From the cell containing the given text, extract its center point as [x, y] coordinate. 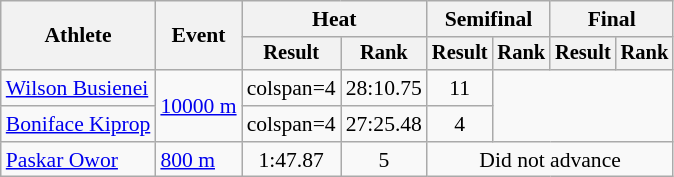
4 [460, 124]
27:25.48 [384, 124]
Heat [334, 19]
28:10.75 [384, 88]
Boniface Kiprop [78, 124]
Wilson Busienei [78, 88]
Athlete [78, 36]
Semifinal [488, 19]
Event [198, 36]
Final [612, 19]
11 [460, 88]
10000 m [198, 106]
